Return [X, Y] of the center of cell containing provided text 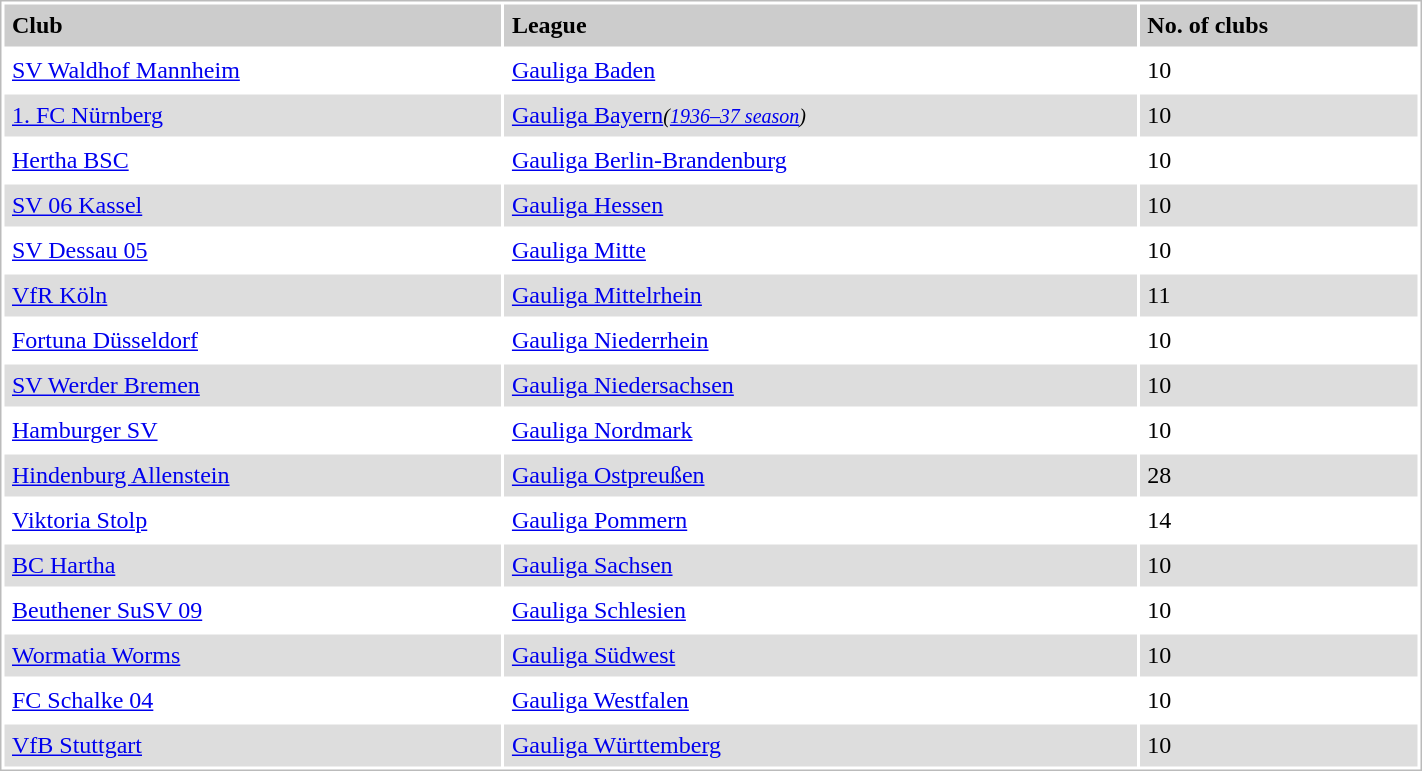
Gauliga Schlesien [820, 611]
Gauliga Württemberg [820, 745]
Gauliga Niedersachsen [820, 385]
Hamburger SV [252, 431]
Fortuna Düsseldorf [252, 341]
SV Werder Bremen [252, 385]
14 [1279, 521]
Gauliga Sachsen [820, 565]
SV Waldhof Mannheim [252, 71]
Gauliga Niederrhein [820, 341]
Beuthener SuSV 09 [252, 611]
28 [1279, 475]
Gauliga Hessen [820, 205]
Gauliga Mittelrhein [820, 295]
Gauliga Südwest [820, 655]
No. of clubs [1279, 25]
VfB Stuttgart [252, 745]
Gauliga Westfalen [820, 701]
Gauliga Baden [820, 71]
Wormatia Worms [252, 655]
FC Schalke 04 [252, 701]
Gauliga Pommern [820, 521]
Gauliga Ostpreußen [820, 475]
Gauliga Bayern(1936–37 season) [820, 115]
BC Hartha [252, 565]
SV Dessau 05 [252, 251]
SV 06 Kassel [252, 205]
League [820, 25]
Gauliga Mitte [820, 251]
1. FC Nürnberg [252, 115]
Club [252, 25]
Viktoria Stolp [252, 521]
Hindenburg Allenstein [252, 475]
11 [1279, 295]
VfR Köln [252, 295]
Gauliga Berlin-Brandenburg [820, 161]
Hertha BSC [252, 161]
Gauliga Nordmark [820, 431]
